Scan for the cell matching the given text and deliver its (x, y) coordinate at center. 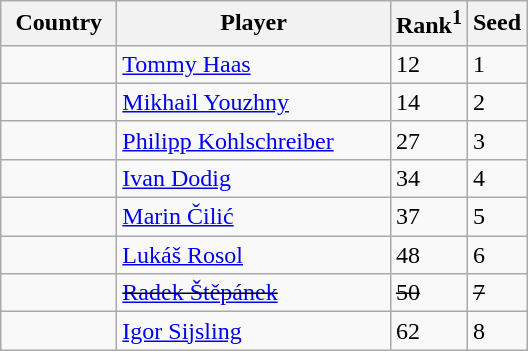
48 (428, 255)
Marin Čilić (254, 217)
7 (496, 293)
62 (428, 331)
Lukáš Rosol (254, 255)
4 (496, 178)
2 (496, 102)
8 (496, 331)
Tommy Haas (254, 64)
1 (496, 64)
Rank1 (428, 24)
5 (496, 217)
37 (428, 217)
Igor Sijsling (254, 331)
Mikhail Youzhny (254, 102)
Ivan Dodig (254, 178)
12 (428, 64)
Radek Štěpánek (254, 293)
50 (428, 293)
Seed (496, 24)
14 (428, 102)
Philipp Kohlschreiber (254, 140)
Country (59, 24)
27 (428, 140)
3 (496, 140)
6 (496, 255)
34 (428, 178)
Player (254, 24)
